Search for the cell housing the specified text and yield its (x, y) center coordinate. 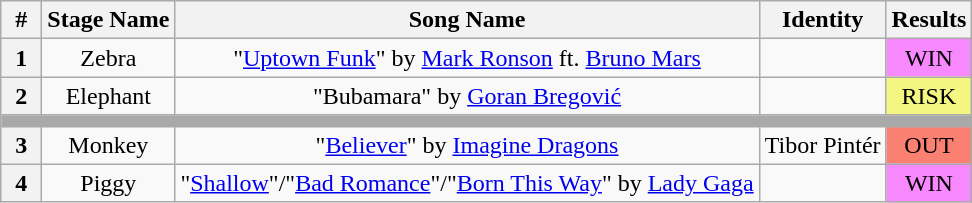
3 (22, 145)
OUT (929, 145)
Piggy (108, 183)
1 (22, 58)
Stage Name (108, 20)
"Bubamara" by Goran Bregović (467, 96)
Monkey (108, 145)
Song Name (467, 20)
"Uptown Funk" by Mark Ronson ft. Bruno Mars (467, 58)
2 (22, 96)
"Shallow"/"Bad Romance"/"Born This Way" by Lady Gaga (467, 183)
Results (929, 20)
Zebra (108, 58)
"Believer" by Imagine Dragons (467, 145)
Tibor Pintér (822, 145)
# (22, 20)
RISK (929, 96)
4 (22, 183)
Elephant (108, 96)
Identity (822, 20)
